Search for the cell housing the specified text and yield its [x, y] center coordinate. 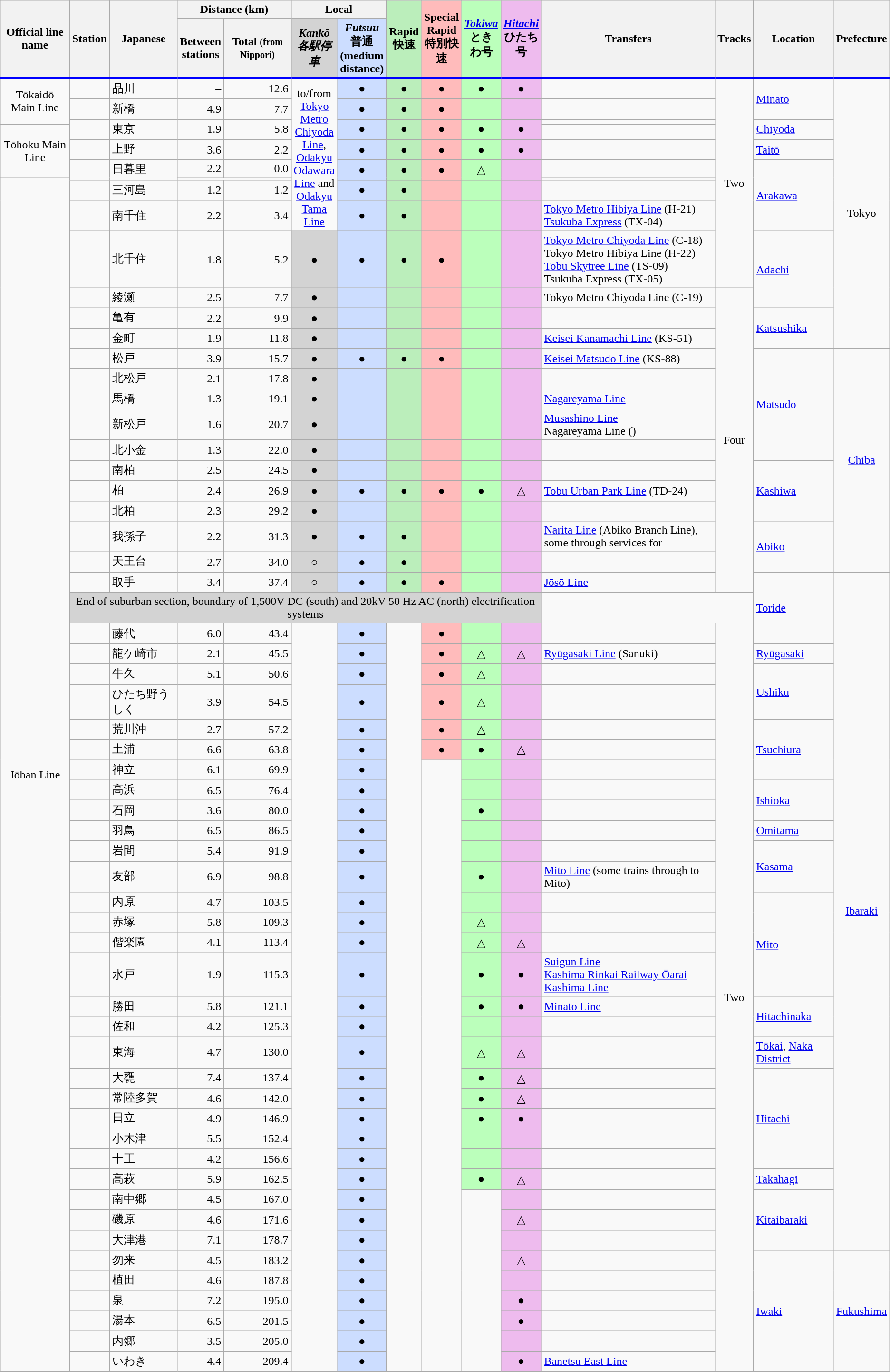
南中郷 [144, 1199]
高浜 [144, 790]
Minato Line [629, 1006]
34.0 [258, 562]
Keisei Kanamachi Line (KS-51) [629, 339]
125.3 [258, 1027]
19.1 [258, 399]
3.5 [201, 1341]
松戸 [144, 359]
69.9 [258, 770]
91.9 [258, 851]
Keisei Matsudo Line (KS-88) [629, 359]
天王台 [144, 562]
6.0 [201, 633]
Transfers [629, 39]
26.9 [258, 491]
Toride [793, 608]
Abiko [793, 547]
亀有 [144, 318]
北松戸 [144, 379]
195.0 [258, 1301]
南千住 [144, 216]
いわき [144, 1361]
31.3 [258, 536]
113.4 [258, 943]
137.4 [258, 1079]
新橋 [144, 109]
103.5 [258, 903]
Jōsō Line [629, 582]
Tōkai, Naka District [793, 1052]
9.9 [258, 318]
Tokyo Metro Hibiya Line (H-21) Tsukuba Express (TX-04) [629, 216]
Station [89, 39]
2.4 [201, 491]
6.9 [201, 876]
Rapid快速 [404, 39]
東海 [144, 1052]
86.5 [258, 830]
54.5 [258, 701]
22.0 [258, 450]
Kasama [793, 866]
Ryūgasaki Line (Sanuki) [629, 653]
Iwaki [793, 1311]
End of suburban section, boundary of 1,500V DC (south) and 20kV 50 Hz AC (north) electrification systems [305, 608]
勝田 [144, 1006]
岩間 [144, 851]
183.2 [258, 1260]
162.5 [258, 1179]
2.3 [201, 511]
Omitama [793, 830]
Betweenstations [201, 49]
5.1 [201, 674]
水戸 [144, 974]
龍ケ崎市 [144, 653]
24.5 [258, 471]
泉 [144, 1301]
藤代 [144, 633]
Tokyo [861, 213]
57.2 [258, 730]
Tobu Urban Park Line (TD-24) [629, 491]
Total (from Nippori) [258, 49]
十王 [144, 1159]
152.4 [258, 1138]
to/from Tokyo Metro Chiyoda Line, Odakyu Odawara Line and Odakyu Tama Line [314, 155]
日暮里 [144, 170]
187.8 [258, 1280]
Hitachi [793, 1119]
Chiyoda [793, 129]
4.1 [201, 943]
磯原 [144, 1219]
牛久 [144, 674]
Matsudo [793, 404]
Fukushima [861, 1311]
荒川沖 [144, 730]
Katsushika [793, 328]
大甕 [144, 1079]
Minato [793, 99]
Musashino Line Nagareyama Line () [629, 424]
Tokyo Metro Chiyoda Line (C-18) Tokyo Metro Hibiya Line (H-22) Tobu Skytree Line (TS-09) Tsukuba Express (TX-05) [629, 260]
取手 [144, 582]
赤塚 [144, 923]
Adachi [793, 270]
Tokiwaときわ号 [481, 39]
Japanese [144, 39]
– [201, 88]
Ushiku [793, 691]
三河島 [144, 190]
品川 [144, 88]
50.6 [258, 674]
Ishioka [793, 800]
115.3 [258, 974]
Mito Line (some trains through to Mito) [629, 876]
Futsuu普通(mediumdistance) [362, 49]
37.4 [258, 582]
20.7 [258, 424]
4.4 [201, 1361]
15.7 [258, 359]
6.1 [201, 770]
綾瀬 [144, 298]
Four [734, 440]
Location [793, 39]
Tokyo Metro Chiyoda Line (C-19) [629, 298]
内郷 [144, 1341]
我孫子 [144, 536]
17.8 [258, 379]
植田 [144, 1280]
Takahagi [793, 1179]
Distance (km) [234, 10]
209.4 [258, 1361]
Banetsu East Line [629, 1361]
5.9 [201, 1179]
Nagareyama Line [629, 399]
1.8 [201, 260]
Tsuchiura [793, 750]
Tōkaidō Main Line [35, 101]
29.2 [258, 511]
Suigun Line Kashima Rinkai Railway Ōarai Kashima Line [629, 974]
Tracks [734, 39]
63.8 [258, 749]
東京 [144, 129]
11.8 [258, 339]
5.5 [201, 1138]
北小金 [144, 450]
Official line name [35, 39]
Mito [793, 944]
Jōban Line [35, 775]
121.1 [258, 1006]
146.9 [258, 1119]
馬橋 [144, 399]
130.0 [258, 1052]
7.4 [201, 1079]
小木津 [144, 1138]
109.3 [258, 923]
205.0 [258, 1341]
Hitachinaka [793, 1017]
偕楽園 [144, 943]
Chiba [861, 460]
201.5 [258, 1321]
内原 [144, 903]
45.5 [258, 653]
羽鳥 [144, 830]
Kitaibaraki [793, 1220]
南柏 [144, 471]
Narita Line (Abiko Branch Line), some through services for [629, 536]
新松戸 [144, 424]
171.6 [258, 1219]
Prefecture [861, 39]
Local [339, 10]
Special Rapid特別快速 [442, 39]
0.0 [258, 169]
北柏 [144, 511]
7.1 [201, 1240]
Ibaraki [861, 911]
178.7 [258, 1240]
43.4 [258, 633]
Kashiwa [793, 491]
石岡 [144, 810]
98.8 [258, 876]
167.0 [258, 1199]
76.4 [258, 790]
5.4 [201, 851]
勿来 [144, 1260]
北千住 [144, 260]
高萩 [144, 1179]
Taitō [793, 149]
80.0 [258, 810]
Hitachiひたち号 [521, 39]
友部 [144, 876]
土浦 [144, 749]
Arakawa [793, 195]
12.6 [258, 88]
7.2 [201, 1301]
142.0 [258, 1099]
神立 [144, 770]
Kankō各駅停車 [314, 49]
金町 [144, 339]
156.6 [258, 1159]
Tōhoku Main Line [35, 151]
6.6 [201, 749]
上野 [144, 149]
Ryūgasaki [793, 653]
ひたち野うしく [144, 701]
湯本 [144, 1321]
日立 [144, 1119]
柏 [144, 491]
常陸多賀 [144, 1099]
大津港 [144, 1240]
佐和 [144, 1027]
1.6 [201, 424]
5.2 [258, 260]
